Return [x, y] of the center of cell containing provided text 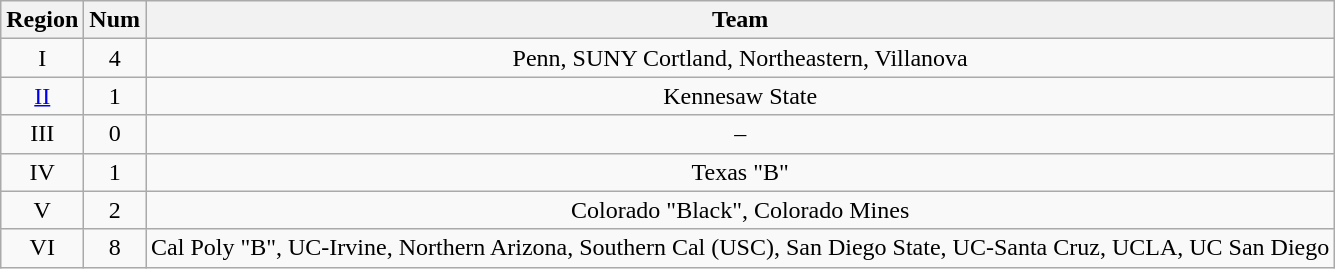
0 [115, 134]
Texas "B" [740, 172]
VI [42, 248]
Team [740, 20]
I [42, 58]
Cal Poly "B", UC-Irvine, Northern Arizona, Southern Cal (USC), San Diego State, UC-Santa Cruz, UCLA, UC San Diego [740, 248]
Penn, SUNY Cortland, Northeastern, Villanova [740, 58]
– [740, 134]
8 [115, 248]
V [42, 210]
Num [115, 20]
IV [42, 172]
Region [42, 20]
Kennesaw State [740, 96]
II [42, 96]
III [42, 134]
Colorado "Black", Colorado Mines [740, 210]
4 [115, 58]
2 [115, 210]
